Find where the given text appears and provide that cell's center as (X, Y) coordinate. 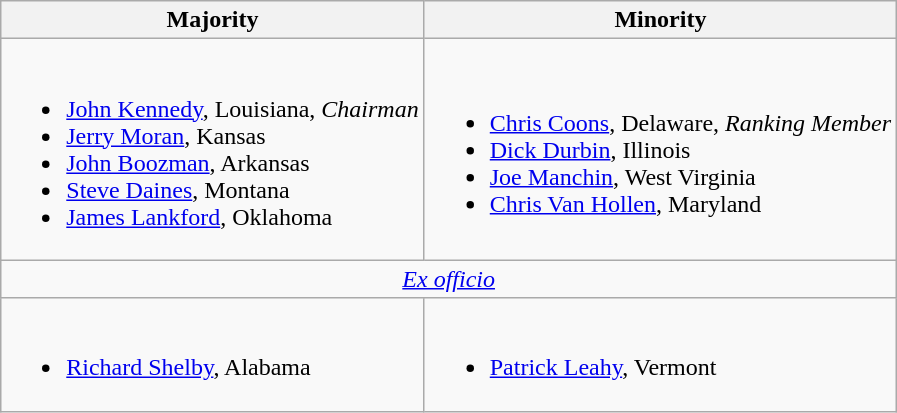
Minority (660, 20)
Chris Coons, Delaware, Ranking MemberDick Durbin, IllinoisJoe Manchin, West VirginiaChris Van Hollen, Maryland (660, 150)
Ex officio (449, 279)
John Kennedy, Louisiana, ChairmanJerry Moran, KansasJohn Boozman, ArkansasSteve Daines, MontanaJames Lankford, Oklahoma (212, 150)
Majority (212, 20)
Richard Shelby, Alabama (212, 354)
Patrick Leahy, Vermont (660, 354)
